Extract the (x, y) coordinate from the center of the cell holding the provided text.  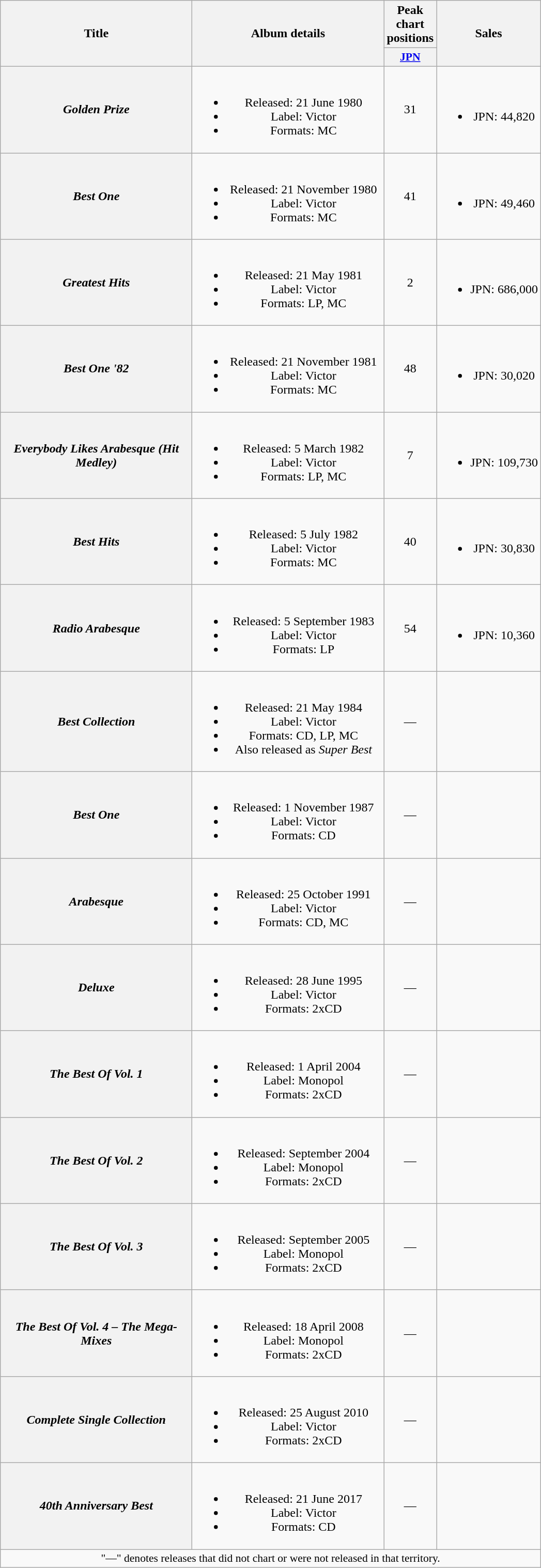
Released: 21 June 1980Label: VictorFormats: MC (288, 110)
Best Collection (96, 721)
Released: 18 April 2008Label: MonopolFormats: 2xCD (288, 1333)
"—" denotes releases that did not chart or were not released in that territory. (271, 1559)
31 (410, 110)
Golden Prize (96, 110)
Released: 21 June 2017Label: VictorFormats: CD (288, 1506)
JPN (410, 57)
Released: 5 March 1982Label: VictorFormats: LP, MC (288, 455)
The Best Of Vol. 4 – The Mega-Mixes (96, 1333)
Released: 5 July 1982Label: VictorFormats: MC (288, 542)
Released: 21 May 1984Label: VictorFormats: CD, LP, MCAlso released as Super Best (288, 721)
Released: 25 October 1991Label: VictorFormats: CD, MC (288, 901)
The Best Of Vol. 3 (96, 1246)
The Best Of Vol. 1 (96, 1074)
Released: 25 August 2010Label: VictorFormats: 2xCD (288, 1419)
41 (410, 197)
Greatest Hits (96, 282)
JPN: 30,830 (489, 542)
Best Hits (96, 542)
JPN: 30,020 (489, 369)
Released: 5 September 1983Label: VictorFormats: LP (288, 628)
JPN: 10,360 (489, 628)
Released: 21 November 1980Label: VictorFormats: MC (288, 197)
2 (410, 282)
JPN: 686,000 (489, 282)
Released: 28 June 1995Label: VictorFormats: 2xCD (288, 988)
Released: September 2005Label: MonopolFormats: 2xCD (288, 1246)
Title (96, 34)
Peak chart positions (410, 24)
48 (410, 369)
Released: 1 November 1987Label: VictorFormats: CD (288, 815)
JPN: 109,730 (489, 455)
Released: 21 November 1981Label: VictorFormats: MC (288, 369)
40 (410, 542)
54 (410, 628)
7 (410, 455)
The Best Of Vol. 2 (96, 1160)
Deluxe (96, 988)
Released: 21 May 1981Label: VictorFormats: LP, MC (288, 282)
Best One '82 (96, 369)
Radio Arabesque (96, 628)
Complete Single Collection (96, 1419)
Arabesque (96, 901)
40th Anniversary Best (96, 1506)
JPN: 49,460 (489, 197)
JPN: 44,820 (489, 110)
Sales (489, 34)
Everybody Likes Arabesque (Hit Medley) (96, 455)
Released: 1 April 2004Label: MonopolFormats: 2xCD (288, 1074)
Album details (288, 34)
Released: September 2004Label: MonopolFormats: 2xCD (288, 1160)
